Search for the cell housing the specified text and yield its (X, Y) center coordinate. 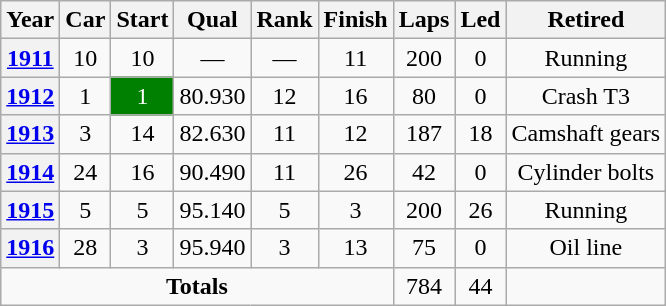
75 (424, 248)
Start (142, 20)
95.140 (212, 210)
24 (86, 172)
80.930 (212, 96)
Finish (356, 20)
82.630 (212, 134)
1912 (30, 96)
Laps (424, 20)
Car (86, 20)
Oil line (586, 248)
Led (480, 20)
Camshaft gears (586, 134)
95.940 (212, 248)
Crash T3 (586, 96)
Cylinder bolts (586, 172)
Rank (284, 20)
90.490 (212, 172)
Qual (212, 20)
1915 (30, 210)
Year (30, 20)
1914 (30, 172)
18 (480, 134)
1913 (30, 134)
14 (142, 134)
1911 (30, 58)
1916 (30, 248)
Retired (586, 20)
Totals (197, 286)
28 (86, 248)
13 (356, 248)
784 (424, 286)
187 (424, 134)
44 (480, 286)
42 (424, 172)
80 (424, 96)
